From the cell containing the given text, extract its center point as [x, y] coordinate. 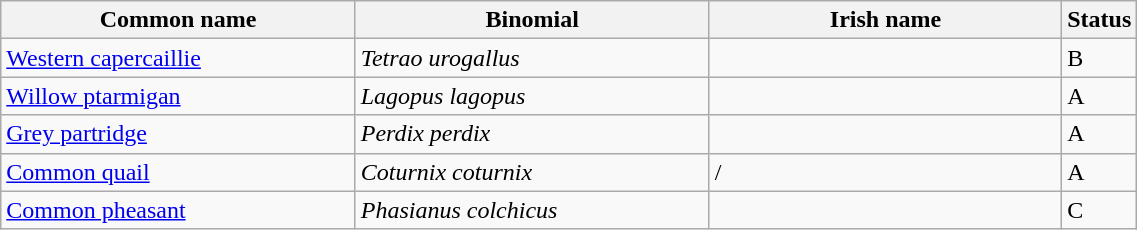
Grey partridge [178, 134]
Phasianus colchicus [532, 210]
Western capercaillie [178, 58]
Willow ptarmigan [178, 96]
/ [885, 172]
C [1100, 210]
Status [1100, 20]
Common pheasant [178, 210]
Common name [178, 20]
B [1100, 58]
Lagopus lagopus [532, 96]
Binomial [532, 20]
Common quail [178, 172]
Irish name [885, 20]
Coturnix coturnix [532, 172]
Perdix perdix [532, 134]
Tetrao urogallus [532, 58]
